Identify which cell holds the provided text, then report its (x, y) central coordinate. 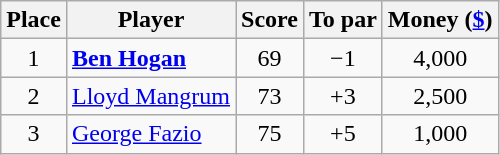
+3 (342, 96)
69 (270, 58)
73 (270, 96)
+5 (342, 134)
Ben Hogan (150, 58)
4,000 (440, 58)
75 (270, 134)
Place (34, 20)
2,500 (440, 96)
1,000 (440, 134)
2 (34, 96)
George Fazio (150, 134)
Score (270, 20)
−1 (342, 58)
To par (342, 20)
Lloyd Mangrum (150, 96)
Money ($) (440, 20)
Player (150, 20)
1 (34, 58)
3 (34, 134)
